Capture the cell that displays the provided text and extract its (x, y) central coordinate. 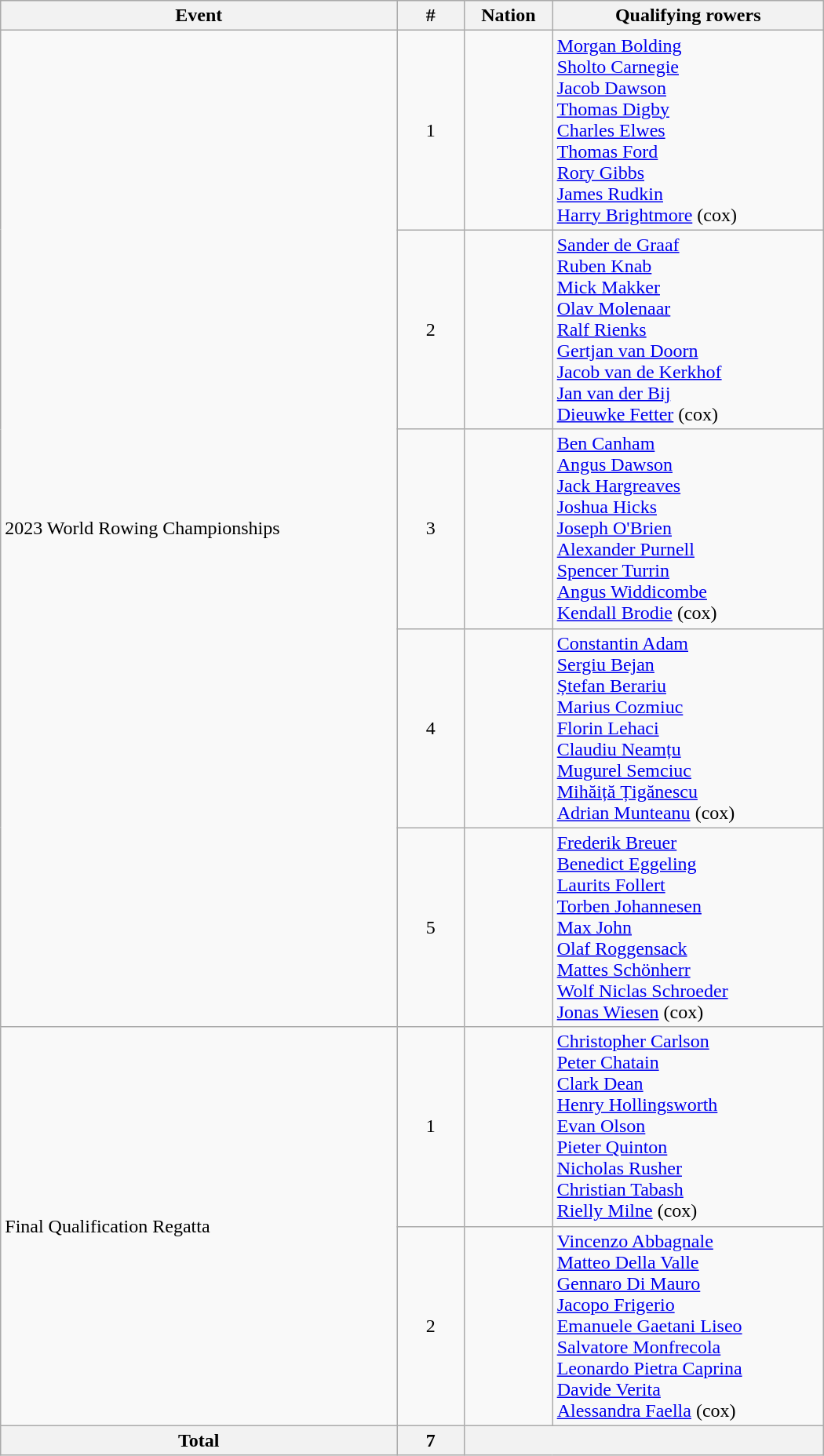
3 (431, 529)
Christopher CarlsonPeter ChatainClark DeanHenry HollingsworthEvan OlsonPieter QuintonNicholas RusherChristian TabashRielly Milne (cox) (687, 1127)
Frederik BreuerBenedict EggelingLaurits FollertTorben JohannesenMax JohnOlaf RoggensackMattes SchönherrWolf Niclas SchroederJonas Wiesen (cox) (687, 927)
4 (431, 728)
2023 World Rowing Championships (199, 529)
Event (199, 16)
7 (431, 1440)
Morgan BoldingSholto CarnegieJacob DawsonThomas DigbyCharles ElwesThomas FordRory GibbsJames RudkinHarry Brightmore (cox) (687, 130)
Final Qualification Regatta (199, 1226)
# (431, 16)
Ben CanhamAngus DawsonJack HargreavesJoshua HicksJoseph O'BrienAlexander PurnellSpencer TurrinAngus WiddicombeKendall Brodie (cox) (687, 529)
Constantin AdamSergiu BejanȘtefan BerariuMarius CozmiucFlorin LehaciClaudiu NeamțuMugurel SemciucMihăiță ȚigănescuAdrian Munteanu (cox) (687, 728)
Sander de GraafRuben KnabMick MakkerOlav MolenaarRalf RienksGertjan van DoornJacob van de KerkhofJan van der BijDieuwke Fetter (cox) (687, 329)
Qualifying rowers (687, 16)
5 (431, 927)
Nation (509, 16)
Total (199, 1440)
